Identify which cell holds the provided text, then report its (X, Y) central coordinate. 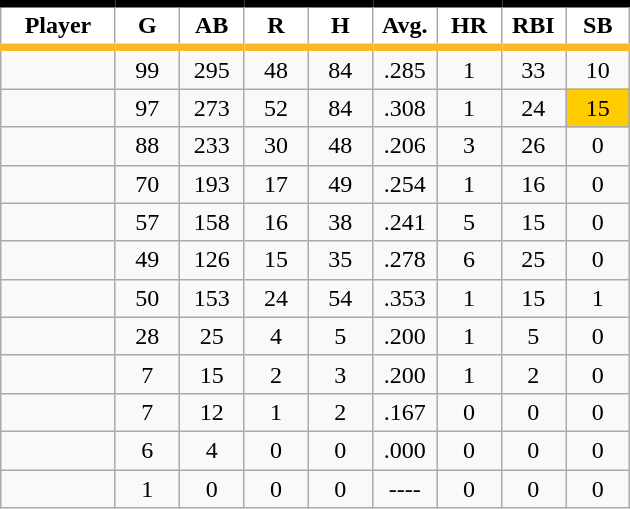
50 (147, 298)
38 (340, 222)
26 (533, 146)
AB (211, 26)
153 (211, 298)
273 (211, 108)
70 (147, 184)
G (147, 26)
17 (276, 184)
SB (598, 26)
88 (147, 146)
126 (211, 260)
.254 (404, 184)
54 (340, 298)
.000 (404, 450)
Avg. (404, 26)
57 (147, 222)
30 (276, 146)
.167 (404, 412)
97 (147, 108)
---- (404, 489)
158 (211, 222)
35 (340, 260)
.353 (404, 298)
295 (211, 68)
12 (211, 412)
Player (58, 26)
28 (147, 336)
33 (533, 68)
233 (211, 146)
.206 (404, 146)
193 (211, 184)
.285 (404, 68)
52 (276, 108)
.278 (404, 260)
R (276, 26)
H (340, 26)
.308 (404, 108)
HR (469, 26)
.241 (404, 222)
10 (598, 68)
99 (147, 68)
RBI (533, 26)
